Determine the [X, Y] coordinate at the center of the cell enclosing the given text.  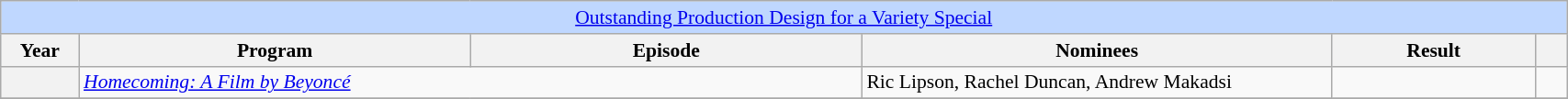
Year [40, 50]
Episode [666, 50]
Outstanding Production Design for a Variety Special [784, 17]
Ric Lipson, Rachel Duncan, Andrew Makadsi [1097, 82]
Nominees [1097, 50]
Program [275, 50]
Result [1434, 50]
Homecoming: A Film by Beyoncé [470, 82]
